Return (X, Y) of the center of cell containing provided text 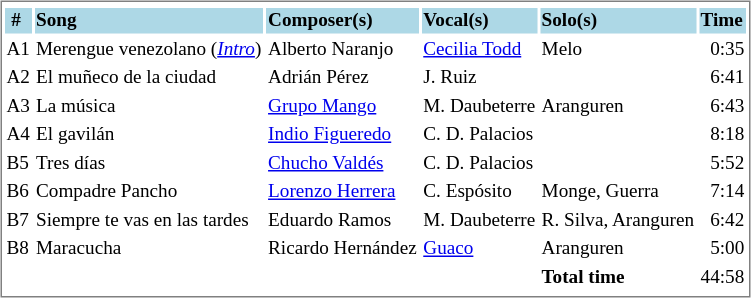
5:52 (722, 163)
Vocal(s) (480, 21)
Alberto Naranjo (343, 49)
B5 (18, 163)
A2 (18, 78)
# (18, 21)
Ricardo Hernández (343, 249)
Song (150, 21)
El muñeco de la ciudad (150, 78)
A3 (18, 107)
La música (150, 107)
6:41 (722, 78)
6:42 (722, 221)
Solo(s) (618, 21)
Guaco (480, 249)
El gavilán (150, 135)
Tres días (150, 163)
Lorenzo Herrera (343, 192)
R. Silva, Aranguren (618, 221)
Eduardo Ramos (343, 221)
0:35 (722, 49)
Merengue venezolano (Intro) (150, 49)
7:14 (722, 192)
Adrián Pérez (343, 78)
44:58 (722, 277)
Siempre te vas en las tardes (150, 221)
Total time (618, 277)
A4 (18, 135)
Monge, Guerra (618, 192)
Chucho Valdés (343, 163)
J. Ruiz (480, 78)
B8 (18, 249)
Grupo Mango (343, 107)
B7 (18, 221)
8:18 (722, 135)
Melo (618, 49)
5:00 (722, 249)
6:43 (722, 107)
Composer(s) (343, 21)
Indio Figueredo (343, 135)
Compadre Pancho (150, 192)
Maracucha (150, 249)
B6 (18, 192)
C. Espósito (480, 192)
Time (722, 21)
A1 (18, 49)
Cecilia Todd (480, 49)
